Scan for the cell matching the given text and deliver its [X, Y] coordinate at center. 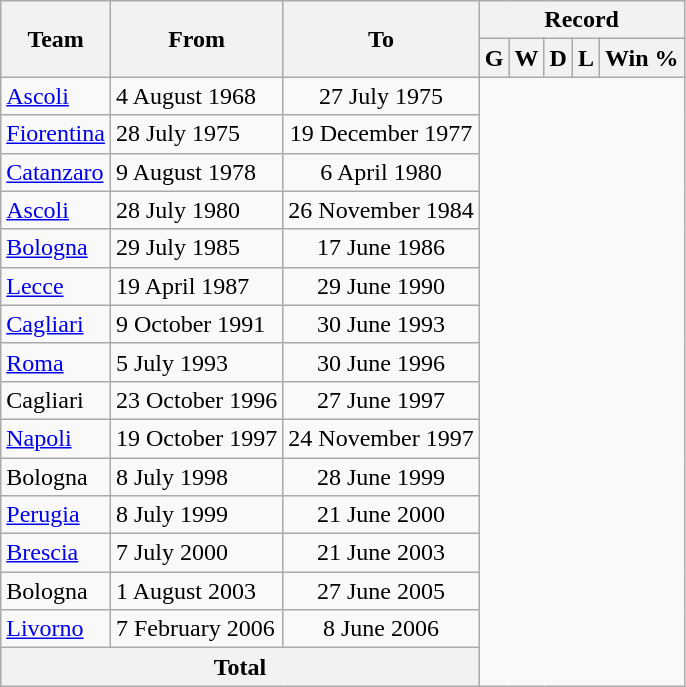
7 July 2000 [196, 553]
9 October 1991 [196, 324]
19 December 1977 [381, 134]
8 July 1999 [196, 515]
23 October 1996 [196, 400]
28 July 1980 [196, 210]
30 June 1996 [381, 362]
21 June 2000 [381, 515]
From [196, 39]
30 June 1993 [381, 324]
Win % [642, 58]
28 June 1999 [381, 477]
D [558, 58]
8 June 2006 [381, 629]
6 April 1980 [381, 172]
Roma [56, 362]
Catanzaro [56, 172]
27 June 2005 [381, 591]
Record [582, 20]
G [494, 58]
To [381, 39]
29 July 1985 [196, 248]
8 July 1998 [196, 477]
W [526, 58]
L [586, 58]
Team [56, 39]
9 August 1978 [196, 172]
1 August 2003 [196, 591]
19 October 1997 [196, 438]
Napoli [56, 438]
21 June 2003 [381, 553]
17 June 1986 [381, 248]
28 July 1975 [196, 134]
Perugia [56, 515]
26 November 1984 [381, 210]
7 February 2006 [196, 629]
27 July 1975 [381, 96]
Brescia [56, 553]
27 June 1997 [381, 400]
4 August 1968 [196, 96]
24 November 1997 [381, 438]
Fiorentina [56, 134]
Livorno [56, 629]
29 June 1990 [381, 286]
5 July 1993 [196, 362]
Lecce [56, 286]
19 April 1987 [196, 286]
Total [240, 667]
